From the cell containing the given text, extract its center point as (x, y) coordinate. 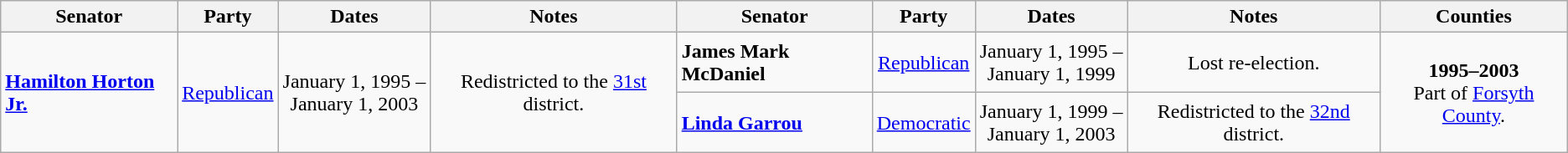
James Mark McDaniel (774, 63)
1995–2003 Part of Forsyth County. (1474, 93)
January 1, 1995 – January 1, 1999 (1051, 63)
January 1, 1999 – January 1, 2003 (1051, 123)
Redistricted to the 32nd district. (1254, 123)
Linda Garrou (774, 123)
Hamilton Horton Jr. (89, 93)
Redistricted to the 31st district. (554, 93)
January 1, 1995 – January 1, 2003 (354, 93)
Counties (1474, 17)
Democratic (923, 123)
Lost re-election. (1254, 63)
